Capture the cell that displays the provided text and extract its (X, Y) central coordinate. 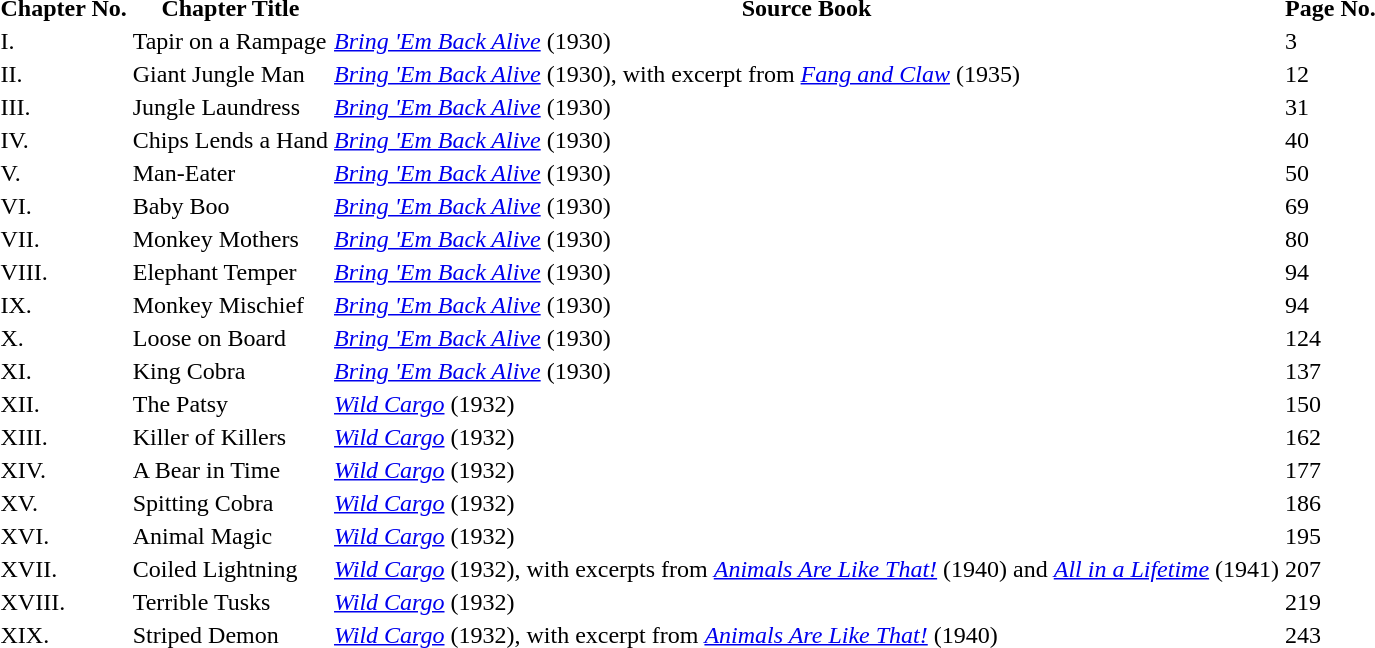
Coiled Lightning (230, 569)
Monkey Mischief (230, 305)
Man-Eater (230, 173)
Spitting Cobra (230, 503)
Chips Lends a Hand (230, 140)
Wild Cargo (1932), with excerpts from Animals Are Like That! (1940) and All in a Lifetime (1941) (807, 569)
A Bear in Time (230, 470)
Killer of Killers (230, 437)
Monkey Mothers (230, 239)
Giant Jungle Man (230, 74)
Animal Magic (230, 536)
Baby Boo (230, 206)
Terrible Tusks (230, 602)
Loose on Board (230, 338)
Elephant Temper (230, 272)
King Cobra (230, 371)
Bring 'Em Back Alive (1930), with excerpt from Fang and Claw (1935) (807, 74)
The Patsy (230, 404)
Tapir on a Rampage (230, 41)
Jungle Laundress (230, 107)
